Identify which cell holds the provided text, then report its [x, y] central coordinate. 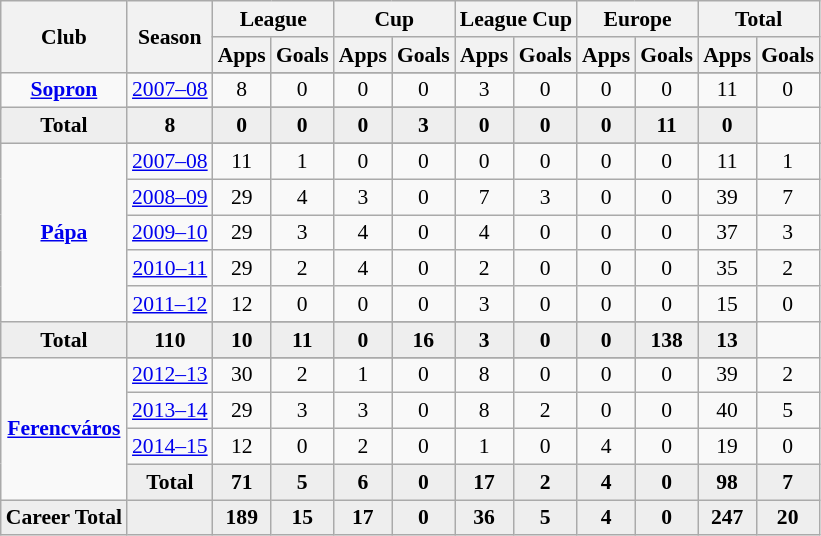
Europe [638, 19]
Pápa [64, 233]
10 [242, 340]
40 [727, 411]
110 [170, 340]
30 [242, 375]
Season [170, 36]
League Cup [516, 19]
71 [242, 482]
13 [727, 340]
League [274, 19]
35 [727, 269]
Ferencváros [64, 428]
189 [242, 518]
2010–11 [170, 269]
Career Total [64, 518]
Sopron [64, 90]
247 [727, 518]
2013–14 [170, 411]
2008–09 [170, 197]
16 [424, 340]
2011–12 [170, 304]
2014–15 [170, 447]
2009–10 [170, 233]
Club [64, 36]
6 [363, 482]
98 [727, 482]
37 [727, 233]
Cup [394, 19]
36 [484, 518]
20 [788, 518]
19 [727, 447]
138 [666, 340]
2012–13 [170, 375]
